Determine the (x, y) coordinate at the center of the cell enclosing the given text.  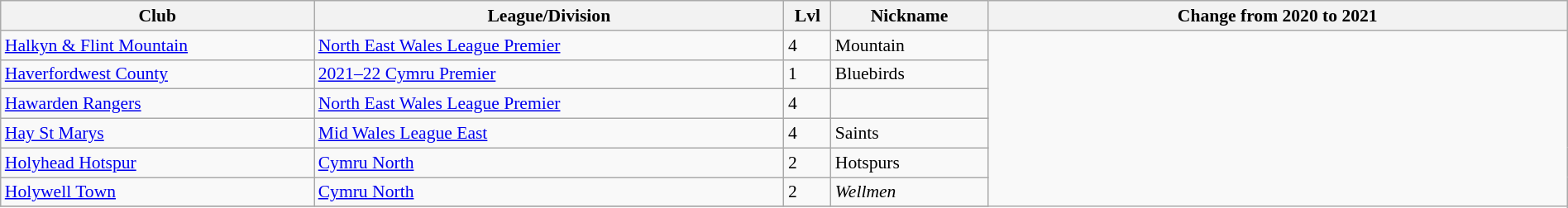
Hotspurs (910, 163)
2021–22 Cymru Premier (549, 74)
Hawarden Rangers (157, 104)
Holyhead Hotspur (157, 163)
League/Division (549, 16)
Lvl (807, 16)
Wellmen (910, 192)
Mountain (910, 45)
Holywell Town (157, 192)
Mid Wales League East (549, 134)
Change from 2020 to 2021 (1277, 16)
Haverfordwest County (157, 74)
1 (807, 74)
Hay St Marys (157, 134)
Bluebirds (910, 74)
Halkyn & Flint Mountain (157, 45)
Club (157, 16)
Nickname (910, 16)
Saints (910, 134)
